Locate the cell with the specified text and output its [X, Y] center coordinate. 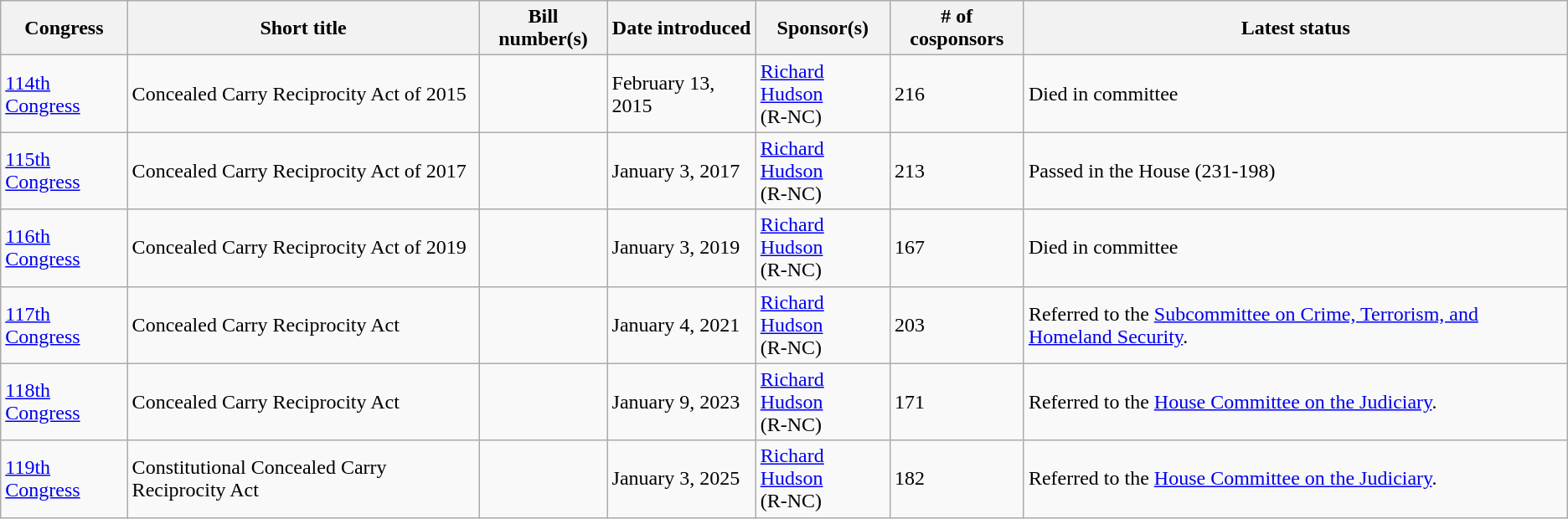
203 [957, 325]
216 [957, 94]
January 4, 2021 [682, 325]
118th Congress [64, 402]
Constitutional Concealed Carry Reciprocity Act [303, 479]
116th Congress [64, 248]
213 [957, 171]
Concealed Carry Reciprocity Act of 2017 [303, 171]
January 3, 2017 [682, 171]
# of cosponsors [957, 28]
January 9, 2023 [682, 402]
167 [957, 248]
Congress [64, 28]
Bill number(s) [543, 28]
Referred to the Subcommittee on Crime, Terrorism, and Homeland Security. [1295, 325]
119th Congress [64, 479]
Passed in the House (231-198) [1295, 171]
182 [957, 479]
Date introduced [682, 28]
117th Congress [64, 325]
171 [957, 402]
January 3, 2019 [682, 248]
114th Congress [64, 94]
Sponsor(s) [823, 28]
Latest status [1295, 28]
February 13, 2015 [682, 94]
Concealed Carry Reciprocity Act of 2015 [303, 94]
January 3, 2025 [682, 479]
Concealed Carry Reciprocity Act of 2019 [303, 248]
Short title [303, 28]
115th Congress [64, 171]
